Provide the [X, Y] coordinate of the cell's center where the given text is located.  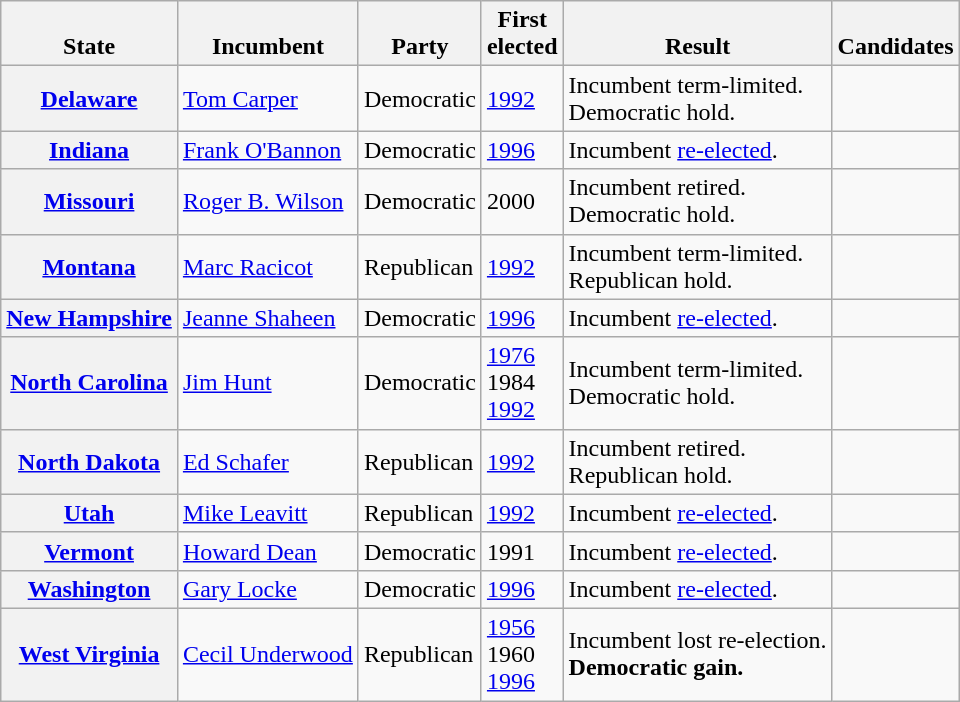
Montana [90, 266]
Utah [90, 513]
19561960 1996 [522, 654]
Firstelected [522, 34]
Jeanne Shaheen [268, 318]
1991 [522, 551]
Mike Leavitt [268, 513]
Cecil Underwood [268, 654]
State [90, 34]
North Carolina [90, 383]
Howard Dean [268, 551]
Marc Racicot [268, 266]
Incumbent lost re-election.Democratic gain. [698, 654]
Party [420, 34]
Tom Carper [268, 98]
West Virginia [90, 654]
New Hampshire [90, 318]
Incumbent retired.Democratic hold. [698, 202]
Roger B. Wilson [268, 202]
North Dakota [90, 462]
Vermont [90, 551]
Indiana [90, 150]
Incumbent retired.Republican hold. [698, 462]
Missouri [90, 202]
Gary Locke [268, 589]
Incumbent [268, 34]
Result [698, 34]
Candidates [896, 34]
Incumbent term-limited.Republican hold. [698, 266]
2000 [522, 202]
Frank O'Bannon [268, 150]
Jim Hunt [268, 383]
19761984 1992 [522, 383]
Washington [90, 589]
Ed Schafer [268, 462]
Delaware [90, 98]
